Pinpoint the cell where the given text exists, returning its (X, Y) midpoint coordinate. 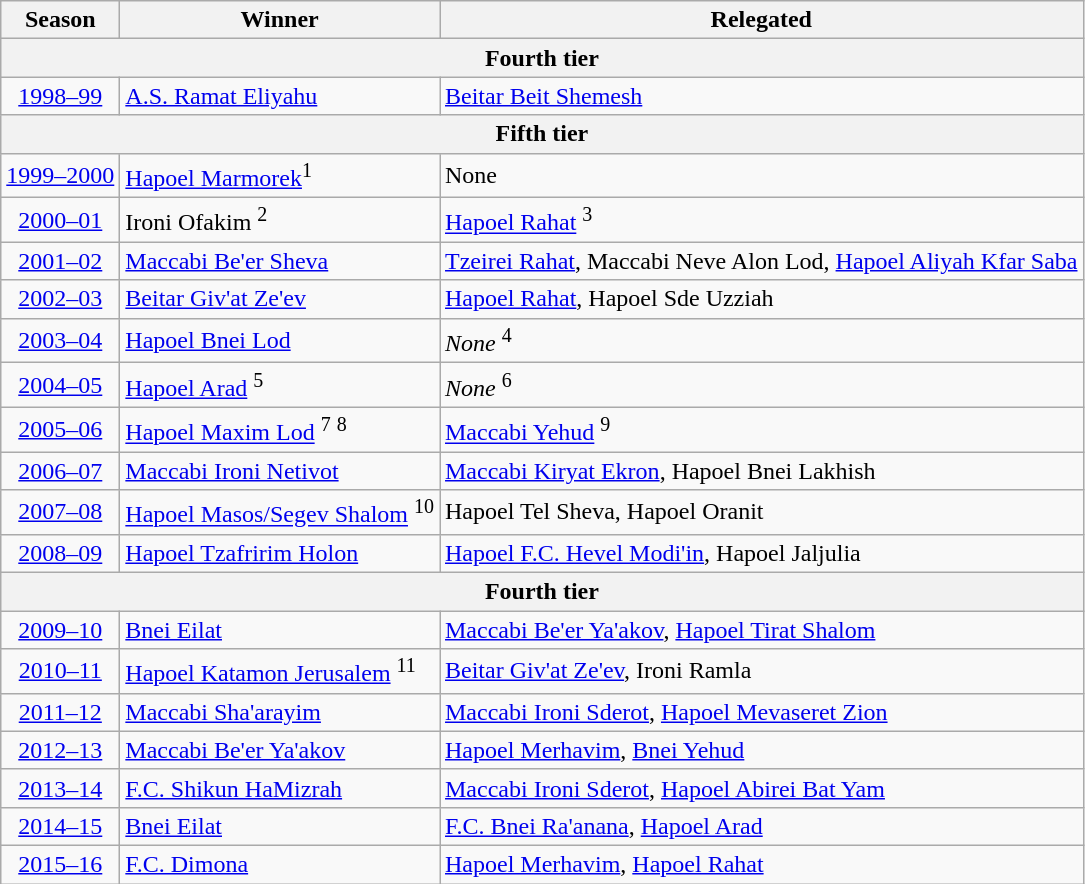
2001–02 (60, 261)
Hapoel Maxim Lod 7 8 (280, 430)
Hapoel F.C. Hevel Modi'in, Hapoel Jaljulia (762, 554)
None 4 (762, 340)
Maccabi Ironi Netivot (280, 471)
Maccabi Ironi Sderot, Hapoel Abirei Bat Yam (762, 788)
Hapoel Katamon Jerusalem 11 (280, 672)
Maccabi Kiryat Ekron, Hapoel Bnei Lakhish (762, 471)
Hapoel Rahat, Hapoel Sde Uzziah (762, 299)
2000–01 (60, 220)
2003–04 (60, 340)
Maccabi Sha'arayim (280, 712)
2013–14 (60, 788)
Maccabi Be'er Ya'akov (280, 750)
Hapoel Bnei Lod (280, 340)
Hapoel Tel Sheva, Hapoel Oranit (762, 512)
Beitar Beit Shemesh (762, 96)
Beitar Giv'at Ze'ev, Ironi Ramla (762, 672)
Fifth tier (542, 134)
Maccabi Be'er Sheva (280, 261)
Hapoel Marmorek1 (280, 176)
Hapoel Masos/Segev Shalom 10 (280, 512)
2007–08 (60, 512)
Hapoel Merhavim, Hapoel Rahat (762, 865)
Winner (280, 20)
Ironi Ofakim 2 (280, 220)
2006–07 (60, 471)
1999–2000 (60, 176)
F.C. Shikun HaMizrah (280, 788)
F.C. Dimona (280, 865)
2012–13 (60, 750)
Tzeirei Rahat, Maccabi Neve Alon Lod, Hapoel Aliyah Kfar Saba (762, 261)
2009–10 (60, 630)
1998–99 (60, 96)
2015–16 (60, 865)
Hapoel Arad 5 (280, 386)
None (762, 176)
Hapoel Tzafririm Holon (280, 554)
A.S. Ramat Eliyahu (280, 96)
Relegated (762, 20)
2004–05 (60, 386)
Maccabi Ironi Sderot, Hapoel Mevaseret Zion (762, 712)
2010–11 (60, 672)
Hapoel Rahat 3 (762, 220)
2005–06 (60, 430)
Maccabi Be'er Ya'akov, Hapoel Tirat Shalom (762, 630)
2002–03 (60, 299)
Beitar Giv'at Ze'ev (280, 299)
2008–09 (60, 554)
2014–15 (60, 826)
F.C. Bnei Ra'anana, Hapoel Arad (762, 826)
Hapoel Merhavim, Bnei Yehud (762, 750)
Season (60, 20)
Maccabi Yehud 9 (762, 430)
2011–12 (60, 712)
None 6 (762, 386)
